Capture the cell that displays the provided text and extract its (x, y) central coordinate. 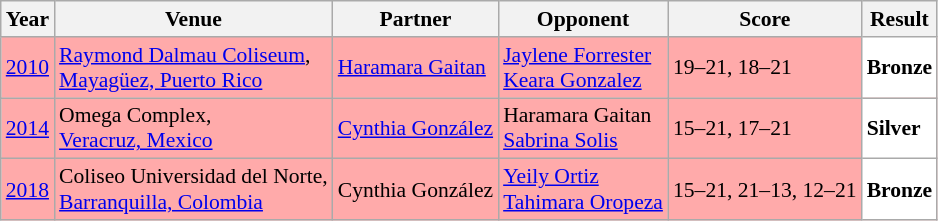
Yeily Ortiz Tahimara Oropeza (583, 190)
Opponent (583, 19)
Jaylene Forrester Keara Gonzalez (583, 68)
Partner (416, 19)
2010 (28, 68)
Score (765, 19)
Result (900, 19)
2018 (28, 190)
15–21, 17–21 (765, 128)
Venue (194, 19)
Year (28, 19)
Haramara Gaitan (416, 68)
15–21, 21–13, 12–21 (765, 190)
Raymond Dalmau Coliseum,Mayagüez, Puerto Rico (194, 68)
Haramara Gaitan Sabrina Solis (583, 128)
Silver (900, 128)
Omega Complex,Veracruz, Mexico (194, 128)
19–21, 18–21 (765, 68)
2014 (28, 128)
Coliseo Universidad del Norte,Barranquilla, Colombia (194, 190)
